Capture the cell that displays the provided text and extract its (X, Y) central coordinate. 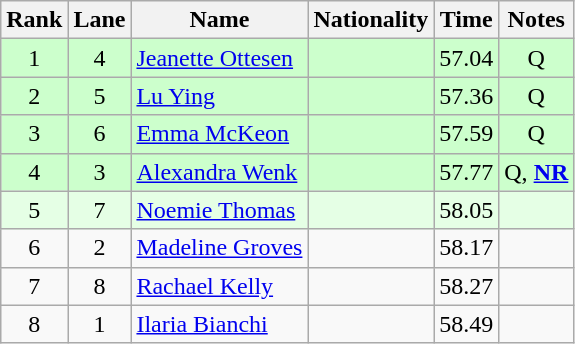
Notes (536, 20)
57.36 (466, 96)
58.17 (466, 248)
58.49 (466, 324)
57.77 (466, 172)
57.04 (466, 58)
Time (466, 20)
Emma McKeon (220, 134)
Lu Ying (220, 96)
Ilaria Bianchi (220, 324)
Rachael Kelly (220, 286)
Rank (34, 20)
58.27 (466, 286)
Lane (100, 20)
Madeline Groves (220, 248)
Name (220, 20)
Noemie Thomas (220, 210)
Nationality (371, 20)
Alexandra Wenk (220, 172)
Q, NR (536, 172)
Jeanette Ottesen (220, 58)
58.05 (466, 210)
57.59 (466, 134)
